Return the (X, Y) coordinate for the center point of the cell that contains the specified text.  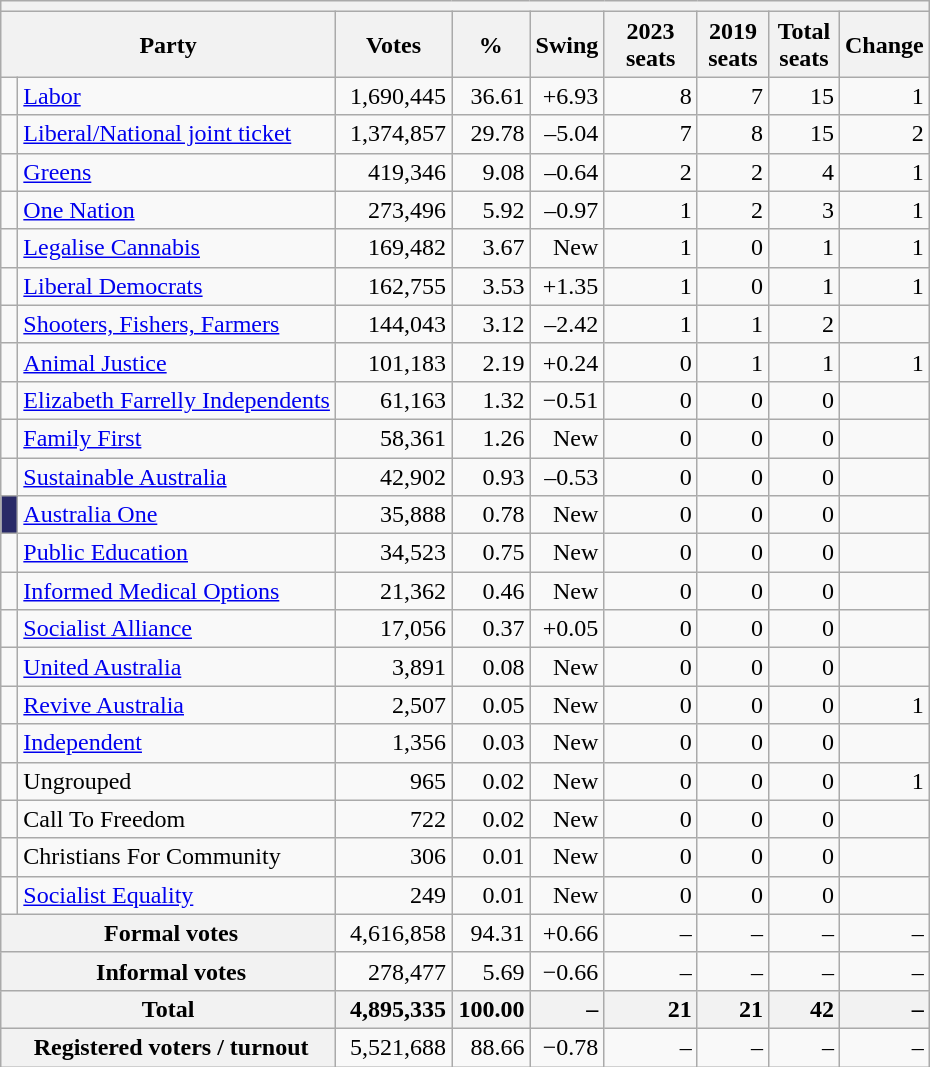
100.00 (492, 1009)
35,888 (393, 515)
Liberal/National joint ticket (177, 134)
306 (393, 857)
Call To Freedom (177, 819)
Informal votes (168, 971)
Labor (177, 96)
169,482 (393, 248)
1,374,857 (393, 134)
1,690,445 (393, 96)
Independent (177, 743)
Revive Australia (177, 705)
419,346 (393, 172)
United Australia (177, 667)
Formal votes (168, 933)
249 (393, 895)
273,496 (393, 210)
+0.66 (567, 933)
+1.35 (567, 286)
Family First (177, 438)
Socialist Equality (177, 895)
Australia One (177, 515)
Animal Justice (177, 362)
+0.05 (567, 629)
Legalise Cannabis (177, 248)
Votes (393, 44)
−0.66 (567, 971)
–0.64 (567, 172)
2019 seats (732, 44)
2.19 (492, 362)
−0.78 (567, 1047)
−0.51 (567, 400)
36.61 (492, 96)
Total (168, 1009)
Liberal Democrats (177, 286)
Elizabeth Farrelly Independents (177, 400)
Party (168, 44)
94.31 (492, 933)
4,895,335 (393, 1009)
3 (804, 210)
9.08 (492, 172)
722 (393, 819)
278,477 (393, 971)
0.05 (492, 705)
Total seats (804, 44)
5.69 (492, 971)
1.32 (492, 400)
5,521,688 (393, 1047)
61,163 (393, 400)
101,183 (393, 362)
1,356 (393, 743)
34,523 (393, 553)
0.78 (492, 515)
88.66 (492, 1047)
3.12 (492, 324)
144,043 (393, 324)
+6.93 (567, 96)
+0.24 (567, 362)
0.75 (492, 553)
Informed Medical Options (177, 591)
29.78 (492, 134)
2,507 (393, 705)
0.37 (492, 629)
0.08 (492, 667)
21,362 (393, 591)
1.26 (492, 438)
3.53 (492, 286)
One Nation (177, 210)
965 (393, 781)
Christians For Community (177, 857)
Swing (567, 44)
42 (804, 1009)
Socialist Alliance (177, 629)
% (492, 44)
17,056 (393, 629)
Greens (177, 172)
4,616,858 (393, 933)
Registered voters / turnout (168, 1047)
Shooters, Fishers, Farmers (177, 324)
162,755 (393, 286)
3.67 (492, 248)
0.93 (492, 477)
–0.97 (567, 210)
5.92 (492, 210)
0.46 (492, 591)
–0.53 (567, 477)
58,361 (393, 438)
Ungrouped (177, 781)
4 (804, 172)
0.03 (492, 743)
42,902 (393, 477)
–2.42 (567, 324)
–5.04 (567, 134)
Change (885, 44)
Sustainable Australia (177, 477)
Public Education (177, 553)
2023 seats (651, 44)
3,891 (393, 667)
